Extract the [x, y] coordinate from the center of the cell holding the provided text.  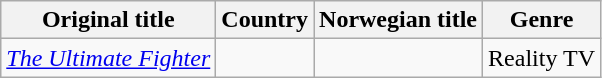
Norwegian title [398, 20]
Reality TV [542, 58]
The Ultimate Fighter [108, 58]
Genre [542, 20]
Country [265, 20]
Original title [108, 20]
